Find where the given text appears and provide that cell's center as (x, y) coordinate. 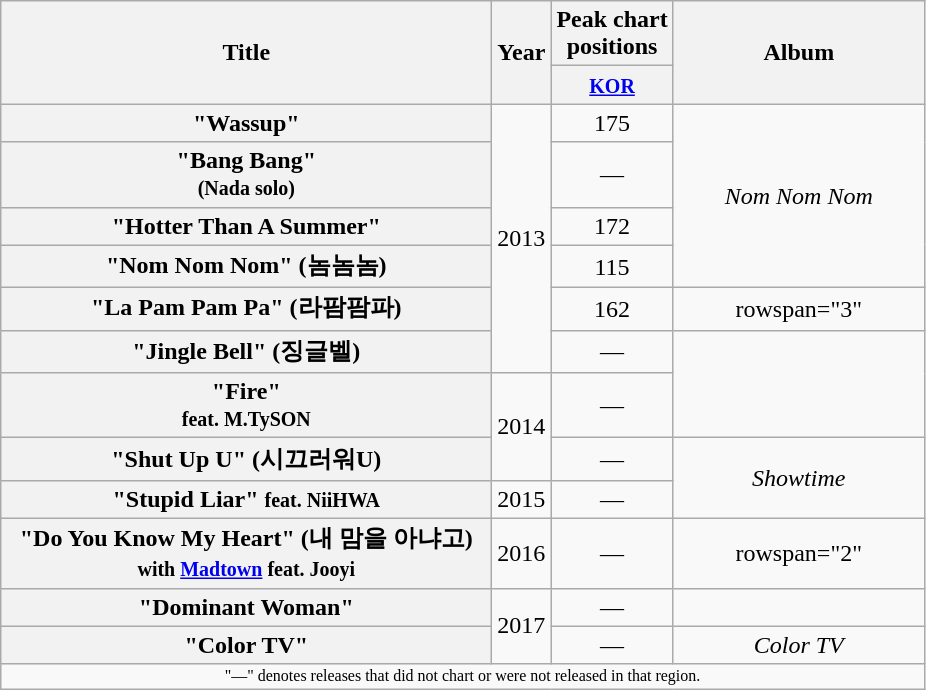
"Wassup" (246, 123)
"Jingle Bell" (징글벨) (246, 352)
"La Pam Pam Pa" (라팜팜파) (246, 310)
"Hotter Than A Summer" (246, 226)
Title (246, 52)
KOR (612, 85)
162 (612, 310)
Nom Nom Nom (798, 196)
175 (612, 123)
"Stupid Liar" feat. NiiHWA (246, 499)
115 (612, 266)
Peak chart positions (612, 34)
"—" denotes releases that did not chart or were not released in that region. (463, 676)
Showtime (798, 478)
"Bang Bang" (Nada solo) (246, 174)
"Fire" feat. M.TySON (246, 406)
2014 (522, 427)
172 (612, 226)
2016 (522, 553)
"Dominant Woman" (246, 607)
2017 (522, 626)
Album (798, 52)
2013 (522, 238)
"Nom Nom Nom" (놈놈놈) (246, 266)
"Do You Know My Heart" (내 맘을 아냐고) with Madtown feat. Jooyi (246, 553)
rowspan="3" (798, 310)
rowspan="2" (798, 553)
"Shut Up U" (시끄러워U) (246, 460)
"Color TV" (246, 645)
Color TV (798, 645)
Year (522, 52)
2015 (522, 499)
